Locate the cell with the specified text and output its (X, Y) center coordinate. 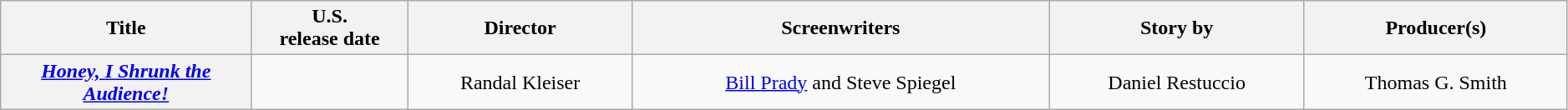
Bill Prady and Steve Spiegel (840, 82)
Daniel Restuccio (1176, 82)
Randal Kleiser (520, 82)
Producer(s) (1435, 28)
Title (126, 28)
U.S. release date (330, 28)
Screenwriters (840, 28)
Director (520, 28)
Honey, I Shrunk the Audience! (126, 82)
Story by (1176, 28)
Thomas G. Smith (1435, 82)
